Identify which cell holds the provided text, then report its [X, Y] central coordinate. 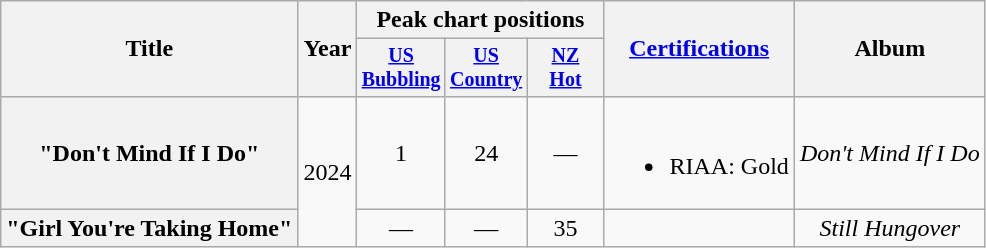
"Don't Mind If I Do" [150, 152]
NZHot [566, 68]
Album [890, 49]
Certifications [699, 49]
"Girl You're Taking Home" [150, 228]
Title [150, 49]
Still Hungover [890, 228]
RIAA: Gold [699, 152]
Peak chart positions [480, 20]
35 [566, 228]
1 [401, 152]
Don't Mind If I Do [890, 152]
USBubbling [401, 68]
USCountry [486, 68]
24 [486, 152]
2024 [328, 172]
Year [328, 49]
